For the text-containing cell, return its midpoint in (X, Y) coordinate format. 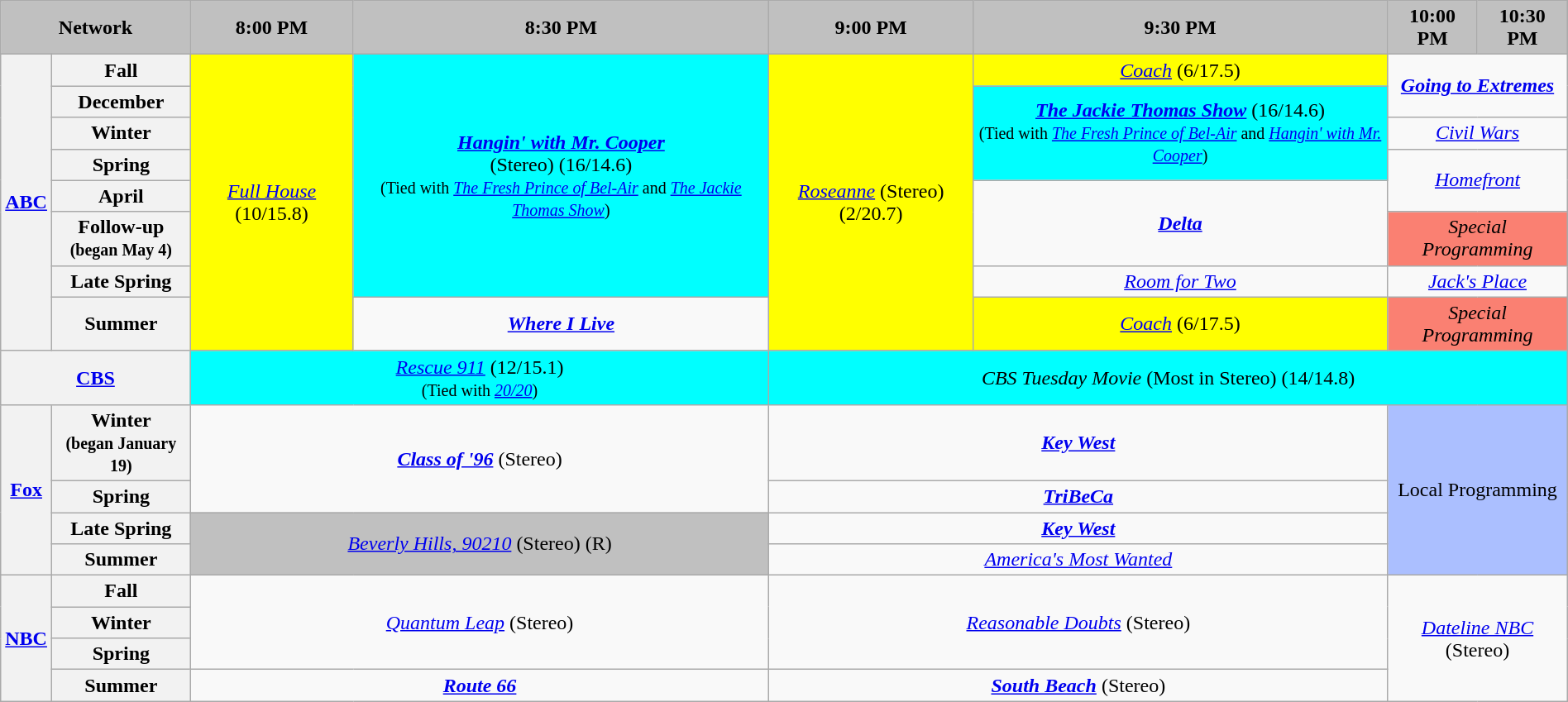
ABC (26, 203)
Route 66 (480, 685)
8:30 PM (561, 28)
Going to Extremes (1477, 86)
Homefront (1477, 180)
8:00 PM (271, 28)
Rescue 911 (12/15.1)(Tied with 20/20) (480, 377)
Class of '96 (Stereo) (480, 458)
Quantum Leap (Stereo) (480, 623)
America's Most Wanted (1078, 560)
South Beach (Stereo) (1078, 685)
Fox (26, 489)
Delta (1179, 223)
CBS (96, 377)
Dateline NBC (Stereo) (1477, 638)
Full House (10/15.8) (271, 203)
9:30 PM (1179, 28)
Room for Two (1179, 281)
10:00 PM (1432, 28)
The Jackie Thomas Show (16/14.6)(Tied with The Fresh Prince of Bel-Air and Hangin' with Mr. Cooper) (1179, 133)
Beverly Hills, 90210 (Stereo) (R) (480, 544)
Local Programming (1477, 489)
Reasonable Doubts (Stereo) (1078, 623)
Civil Wars (1477, 133)
Winter(began January 19) (121, 442)
Where I Live (561, 324)
TriBeCa (1078, 496)
CBS Tuesday Movie (Most in Stereo) (14/14.8) (1168, 377)
9:00 PM (871, 28)
Jack's Place (1477, 281)
10:30 PM (1522, 28)
NBC (26, 638)
December (121, 102)
Roseanne (Stereo) (2/20.7) (871, 203)
Network (96, 28)
Hangin' with Mr. Cooper(Stereo) (16/14.6)(Tied with The Fresh Prince of Bel-Air and The Jackie Thomas Show) (561, 175)
April (121, 196)
Follow-up(began May 4) (121, 238)
